Scan for the cell matching the given text and deliver its (x, y) coordinate at center. 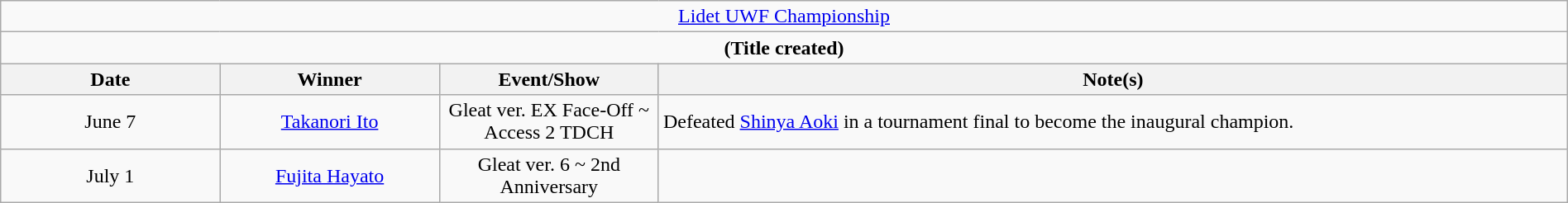
(Title created) (784, 48)
Gleat ver. EX Face-Off ~ Access 2 TDCH (549, 122)
Defeated Shinya Aoki in a tournament final to become the inaugural champion. (1113, 122)
Gleat ver. 6 ~ 2nd Anniversary (549, 175)
June 7 (111, 122)
Fujita Hayato (329, 175)
July 1 (111, 175)
Lidet UWF Championship (784, 17)
Note(s) (1113, 79)
Winner (329, 79)
Event/Show (549, 79)
Date (111, 79)
Takanori Ito (329, 122)
